Return the [X, Y] coordinate for the center point of the cell that contains the specified text.  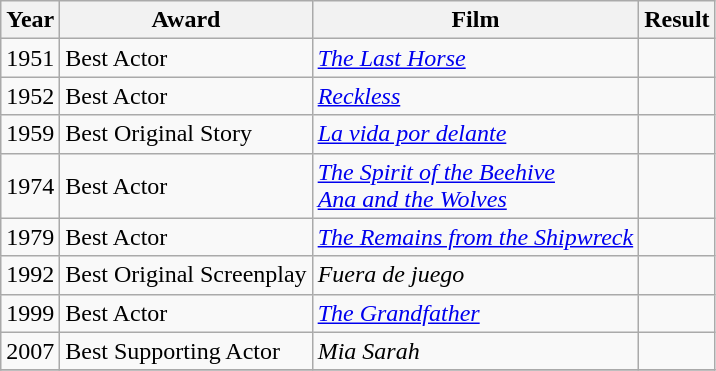
1959 [30, 134]
1992 [30, 275]
The Grandfather [476, 313]
1952 [30, 96]
Reckless [476, 96]
Best Supporting Actor [186, 351]
The Spirit of the Beehive Ana and the Wolves [476, 186]
1999 [30, 313]
Best Original Screenplay [186, 275]
The Remains from the Shipwreck [476, 237]
Fuera de juego [476, 275]
Mia Sarah [476, 351]
Result [677, 20]
Film [476, 20]
Year [30, 20]
1974 [30, 186]
The Last Horse [476, 58]
Best Original Story [186, 134]
Award [186, 20]
1979 [30, 237]
1951 [30, 58]
2007 [30, 351]
La vida por delante [476, 134]
